For the text-containing cell, return its midpoint in [x, y] coordinate format. 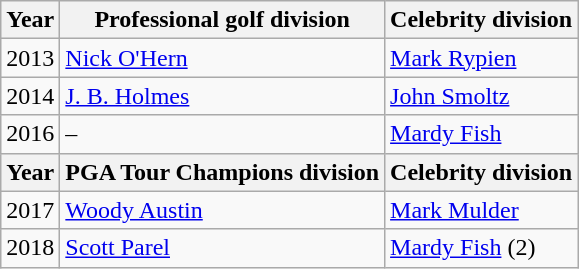
2016 [30, 134]
Professional golf division [222, 20]
PGA Tour Champions division [222, 172]
2014 [30, 96]
Woody Austin [222, 210]
Mark Mulder [482, 210]
John Smoltz [482, 96]
2018 [30, 248]
– [222, 134]
2017 [30, 210]
J. B. Holmes [222, 96]
Mark Rypien [482, 58]
2013 [30, 58]
Scott Parel [222, 248]
Mardy Fish (2) [482, 248]
Mardy Fish [482, 134]
Nick O'Hern [222, 58]
